Capture the cell that displays the provided text and extract its [X, Y] central coordinate. 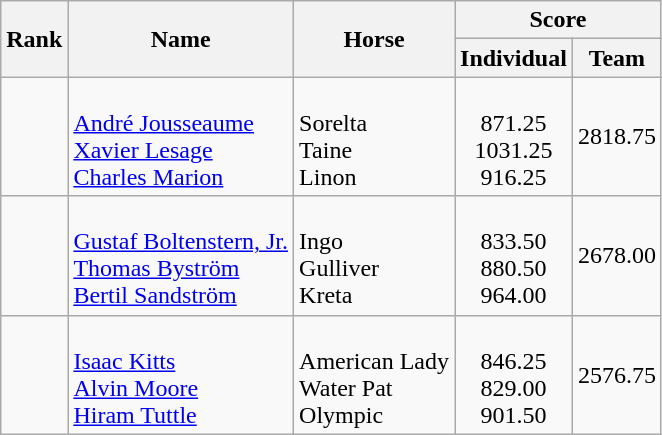
2678.00 [616, 256]
American LadyWater PatOlympic [374, 374]
Rank [34, 39]
2818.75 [616, 136]
Team [616, 58]
Name [181, 39]
Isaac KittsAlvin MooreHiram Tuttle [181, 374]
Individual [514, 58]
833.50880.50964.00 [514, 256]
André JousseaumeXavier LesageCharles Marion [181, 136]
Horse [374, 39]
IngoGulliverKreta [374, 256]
846.25829.00901.50 [514, 374]
SoreltaTaineLinon [374, 136]
Gustaf Boltenstern, Jr.Thomas ByströmBertil Sandström [181, 256]
2576.75 [616, 374]
871.251031.25916.25 [514, 136]
Score [558, 20]
